Extract the [x, y] coordinate from the center of the cell holding the provided text.  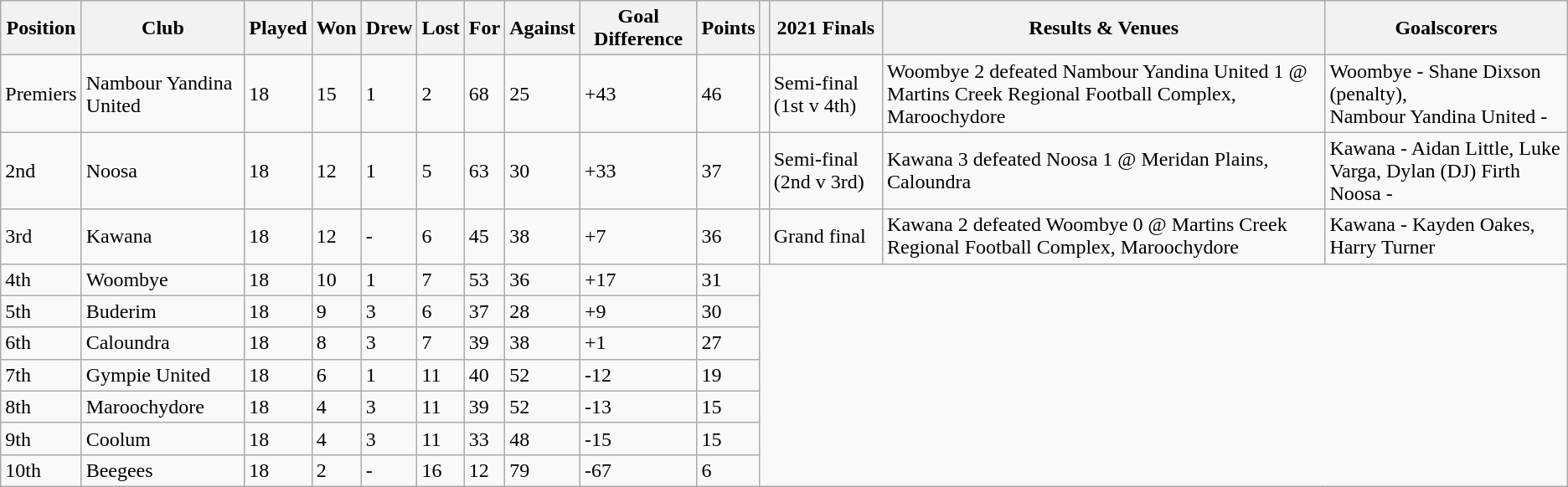
+17 [638, 279]
46 [729, 94]
Points [729, 28]
Won [337, 28]
Played [278, 28]
Woombye - Shane Dixson (penalty),Nambour Yandina United - [1446, 94]
16 [441, 470]
4th [41, 279]
Against [543, 28]
Woombye 2 defeated Nambour Yandina United 1 @ Martins Creek Regional Football Complex, Maroochydore [1104, 94]
8 [337, 343]
48 [543, 438]
-12 [638, 375]
3rd [41, 236]
53 [484, 279]
68 [484, 94]
33 [484, 438]
Kawana - Aidan Little, Luke Varga, Dylan (DJ) FirthNoosa - [1446, 171]
31 [729, 279]
5th [41, 311]
28 [543, 311]
Coolum [162, 438]
+9 [638, 311]
Beegees [162, 470]
25 [543, 94]
+43 [638, 94]
Caloundra [162, 343]
79 [543, 470]
19 [729, 375]
63 [484, 171]
Nambour Yandina United [162, 94]
+33 [638, 171]
7th [41, 375]
Drew [389, 28]
40 [484, 375]
-15 [638, 438]
Buderim [162, 311]
Position [41, 28]
Kawana 2 defeated Woombye 0 @ Martins Creek Regional Football Complex, Maroochydore [1104, 236]
Goal Difference [638, 28]
9 [337, 311]
For [484, 28]
Goalscorers [1446, 28]
Woombye [162, 279]
Gympie United [162, 375]
Grand final [826, 236]
Lost [441, 28]
Semi-final (1st v 4th) [826, 94]
Semi-final (2nd v 3rd) [826, 171]
Kawana - Kayden Oakes, Harry Turner [1446, 236]
9th [41, 438]
6th [41, 343]
Results & Venues [1104, 28]
Maroochydore [162, 407]
Premiers [41, 94]
+7 [638, 236]
-67 [638, 470]
5 [441, 171]
Club [162, 28]
2021 Finals [826, 28]
+1 [638, 343]
Noosa [162, 171]
Kawana 3 defeated Noosa 1 @ Meridan Plains, Caloundra [1104, 171]
Kawana [162, 236]
2nd [41, 171]
45 [484, 236]
27 [729, 343]
10 [337, 279]
10th [41, 470]
-13 [638, 407]
8th [41, 407]
